Find where the given text appears and provide that cell's center as (X, Y) coordinate. 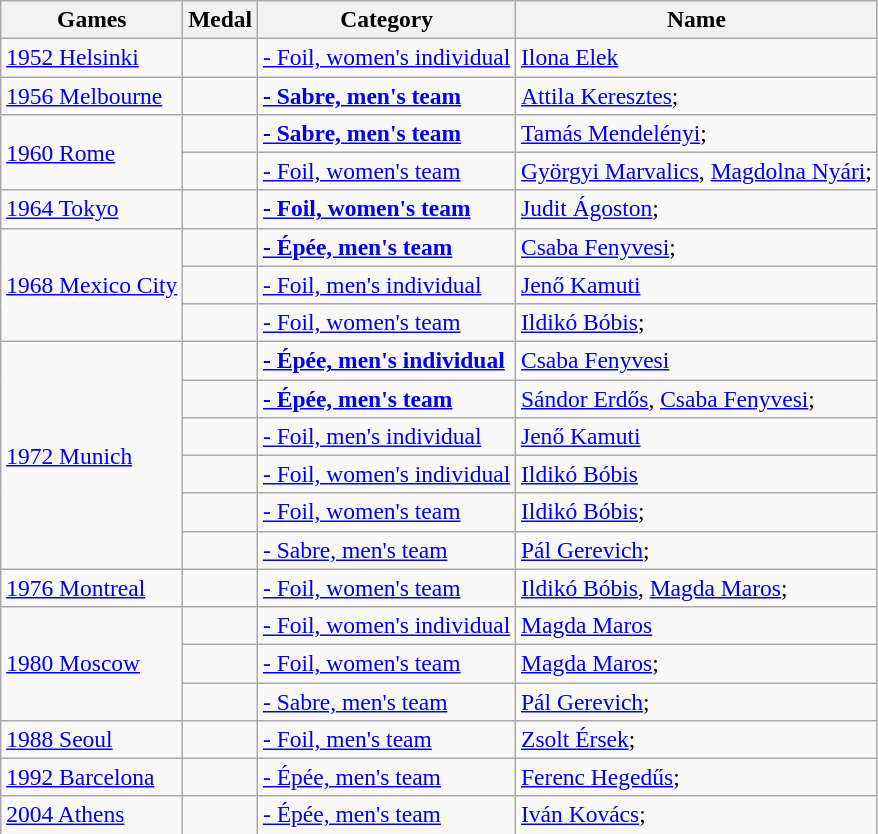
Csaba Fenyvesi (697, 360)
Ilona Elek (697, 57)
Iván Kovács; (697, 815)
1972 Munich (92, 454)
Magda Maros; (697, 663)
Ildikó Bóbis (697, 474)
Medal (220, 19)
Category (387, 19)
Csaba Fenyvesi; (697, 247)
Games (92, 19)
1960 Rome (92, 152)
1956 Melbourne (92, 95)
1968 Mexico City (92, 285)
1976 Montreal (92, 588)
Magda Maros (697, 625)
1988 Seoul (92, 739)
1952 Helsinki (92, 57)
- Épée, men's individual (387, 360)
Zsolt Érsek; (697, 739)
Judit Ágoston; (697, 209)
1992 Barcelona (92, 777)
Attila Keresztes; (697, 95)
1964 Tokyo (92, 209)
2004 Athens (92, 815)
Tamás Mendelényi; (697, 133)
Ferenc Hegedűs; (697, 777)
Sándor Erdős, Csaba Fenyvesi; (697, 398)
Name (697, 19)
- Foil, men's team (387, 739)
Ildikó Bóbis, Magda Maros; (697, 588)
1980 Moscow (92, 663)
Györgyi Marvalics, Magdolna Nyári; (697, 171)
